Find where the given text appears and provide that cell's center as [X, Y] coordinate. 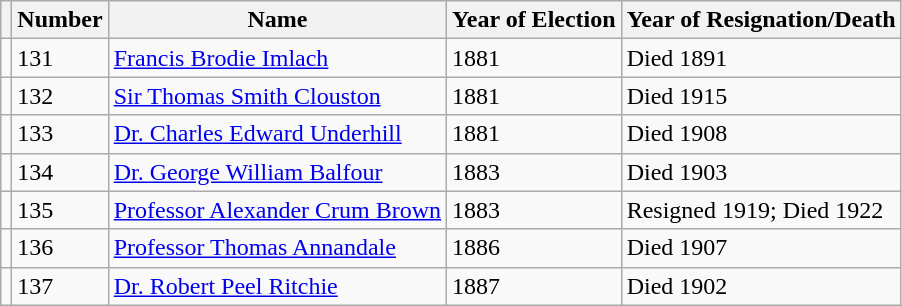
134 [60, 172]
Sir Thomas Smith Clouston [277, 96]
Died 1907 [761, 248]
Died 1903 [761, 172]
Year of Resignation/Death [761, 20]
132 [60, 96]
Name [277, 20]
131 [60, 58]
Died 1902 [761, 286]
1887 [534, 286]
1886 [534, 248]
137 [60, 286]
Dr. Robert Peel Ritchie [277, 286]
136 [60, 248]
Professor Thomas Annandale [277, 248]
Died 1915 [761, 96]
Died 1891 [761, 58]
135 [60, 210]
Dr. Charles Edward Underhill [277, 134]
Dr. George William Balfour [277, 172]
Resigned 1919; Died 1922 [761, 210]
Professor Alexander Crum Brown [277, 210]
Died 1908 [761, 134]
Francis Brodie Imlach [277, 58]
Year of Election [534, 20]
Number [60, 20]
133 [60, 134]
